Return (X, Y) of the center of cell containing provided text 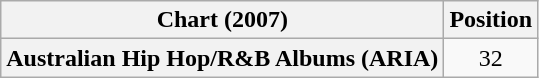
Australian Hip Hop/R&B Albums (ARIA) (222, 58)
Chart (2007) (222, 20)
32 (491, 58)
Position (491, 20)
